Scan for the cell matching the given text and deliver its (X, Y) coordinate at center. 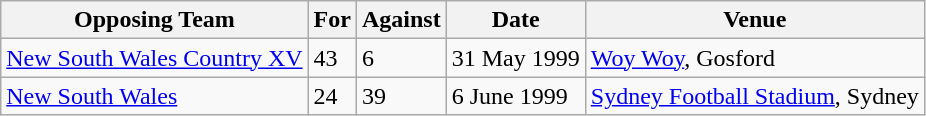
39 (401, 96)
6 June 1999 (516, 96)
6 (401, 58)
New South Wales Country XV (154, 58)
For (332, 20)
New South Wales (154, 96)
24 (332, 96)
31 May 1999 (516, 58)
Date (516, 20)
Opposing Team (154, 20)
Woy Woy, Gosford (754, 58)
43 (332, 58)
Sydney Football Stadium, Sydney (754, 96)
Venue (754, 20)
Against (401, 20)
